Locate the cell with the specified text and output its (X, Y) center coordinate. 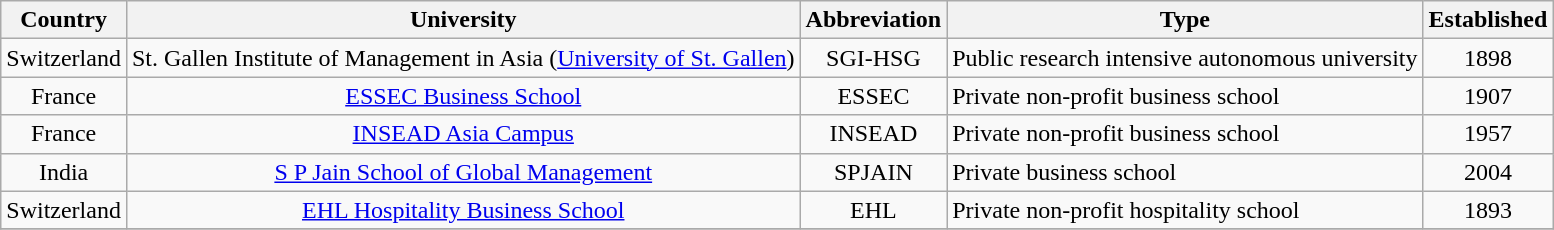
1907 (1488, 96)
Country (64, 20)
1957 (1488, 134)
India (64, 172)
Private business school (1185, 172)
S P Jain School of Global Management (463, 172)
Abbreviation (874, 20)
Established (1488, 20)
INSEAD (874, 134)
Type (1185, 20)
St. Gallen Institute of Management in Asia (University of St. Gallen) (463, 58)
EHL Hospitality Business School (463, 210)
University (463, 20)
2004 (1488, 172)
INSEAD Asia Campus (463, 134)
SPJAIN (874, 172)
ESSEC (874, 96)
1893 (1488, 210)
1898 (1488, 58)
Public research intensive autonomous university (1185, 58)
Private non-profit hospitality school (1185, 210)
SGI-HSG (874, 58)
EHL (874, 210)
ESSEC Business School (463, 96)
